Scan for the cell matching the given text and deliver its (x, y) coordinate at center. 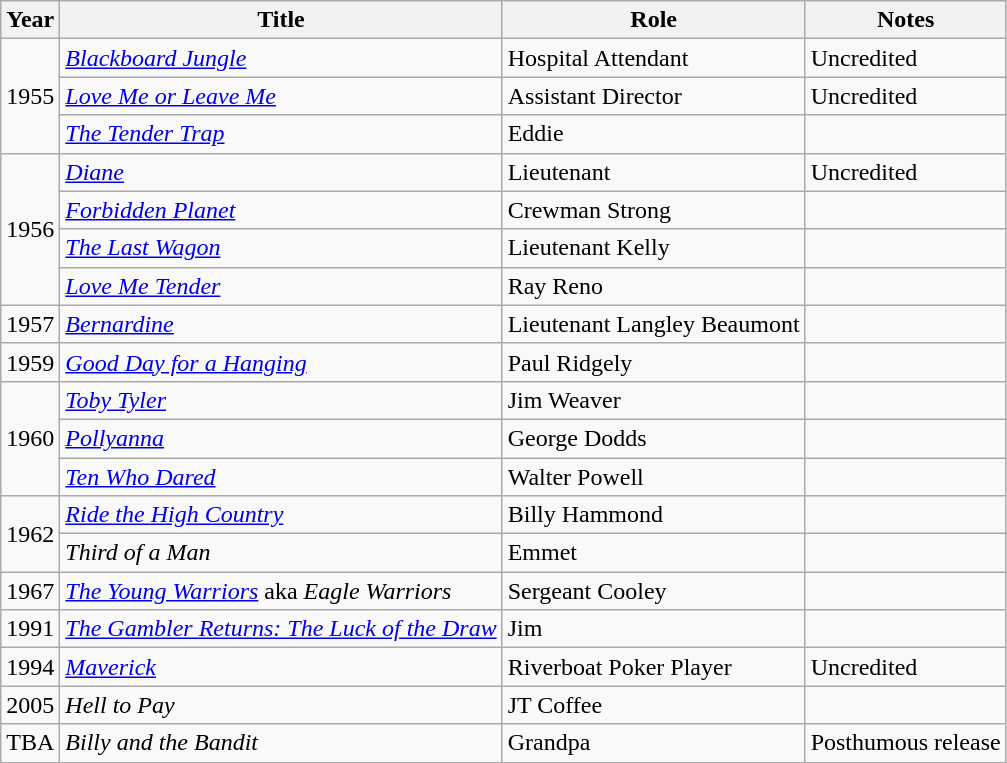
Diane (281, 172)
Bernardine (281, 324)
Crewman Strong (654, 210)
1991 (30, 629)
Pollyanna (281, 438)
Love Me Tender (281, 286)
Blackboard Jungle (281, 58)
Billy Hammond (654, 515)
Love Me or Leave Me (281, 96)
2005 (30, 705)
Jim Weaver (654, 400)
Eddie (654, 134)
Ride the High Country (281, 515)
George Dodds (654, 438)
Lieutenant Langley Beaumont (654, 324)
1957 (30, 324)
Jim (654, 629)
Title (281, 20)
1955 (30, 96)
Forbidden Planet (281, 210)
The Tender Trap (281, 134)
1956 (30, 229)
Posthumous release (906, 743)
Riverboat Poker Player (654, 667)
Paul Ridgely (654, 362)
The Gambler Returns: The Luck of the Draw (281, 629)
Hospital Attendant (654, 58)
JT Coffee (654, 705)
Emmet (654, 553)
Walter Powell (654, 477)
1962 (30, 534)
Year (30, 20)
Billy and the Bandit (281, 743)
Hell to Pay (281, 705)
Lieutenant (654, 172)
Ray Reno (654, 286)
Grandpa (654, 743)
Notes (906, 20)
Sergeant Cooley (654, 591)
The Last Wagon (281, 248)
1960 (30, 438)
Good Day for a Hanging (281, 362)
Toby Tyler (281, 400)
1994 (30, 667)
1959 (30, 362)
The Young Warriors aka Eagle Warriors (281, 591)
1967 (30, 591)
Role (654, 20)
TBA (30, 743)
Lieutenant Kelly (654, 248)
Maverick (281, 667)
Assistant Director (654, 96)
Ten Who Dared (281, 477)
Third of a Man (281, 553)
